Return [x, y] of the center of cell containing provided text 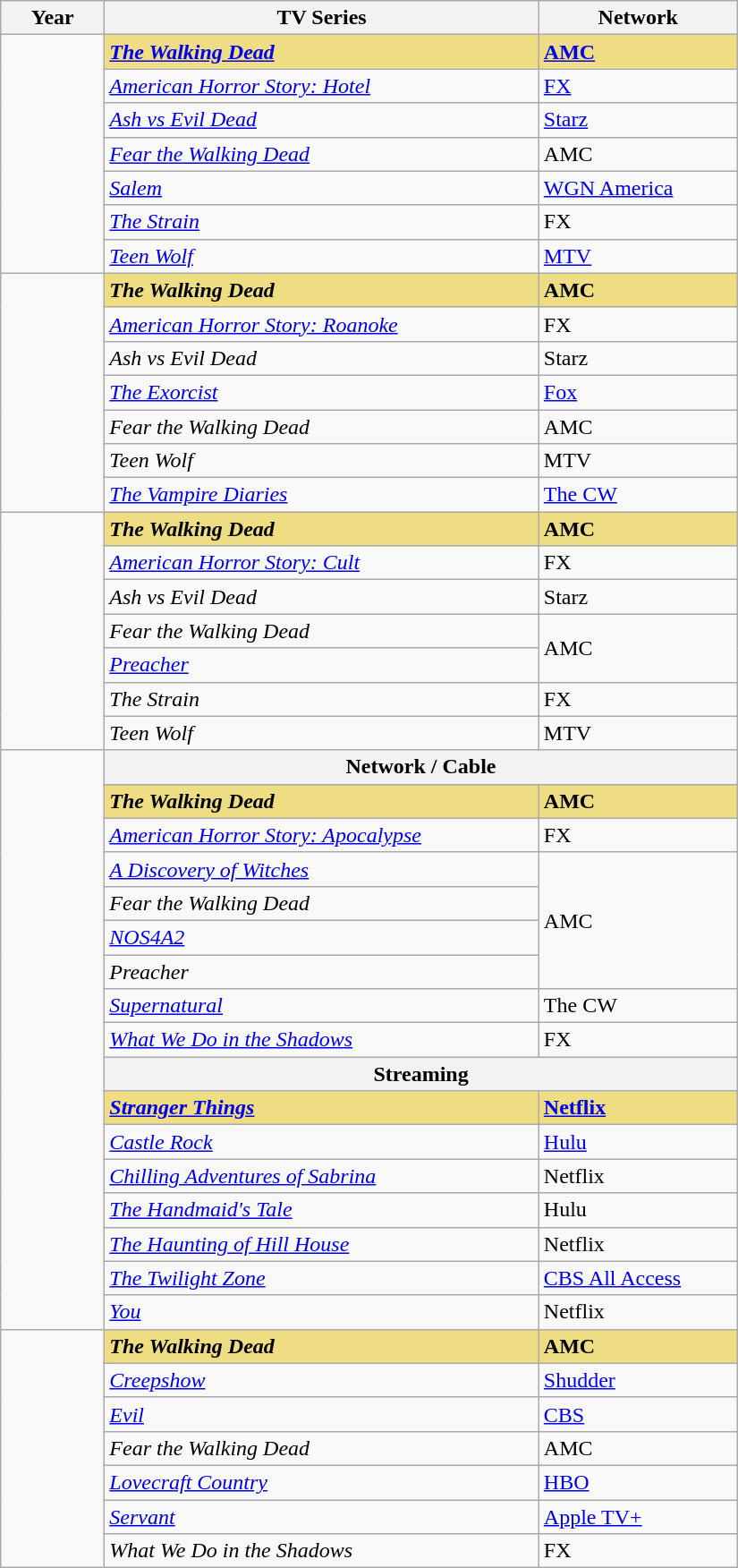
The Vampire Diaries [322, 495]
Servant [322, 1517]
The Twilight Zone [322, 1278]
WGN America [638, 188]
Lovecraft Country [322, 1482]
Stranger Things [322, 1108]
The Haunting of Hill House [322, 1244]
Year [53, 18]
American Horror Story: Roanoke [322, 324]
Salem [322, 188]
Network / Cable [420, 767]
TV Series [322, 18]
Evil [322, 1414]
American Horror Story: Hotel [322, 86]
Chilling Adventures of Sabrina [322, 1176]
The Exorcist [322, 392]
HBO [638, 1482]
CBS [638, 1414]
The Handmaid's Tale [322, 1210]
A Discovery of Witches [322, 869]
You [322, 1312]
Supernatural [322, 1006]
Castle Rock [322, 1142]
CBS All Access [638, 1278]
American Horror Story: Apocalypse [322, 835]
Network [638, 18]
NOS4A2 [322, 937]
Shudder [638, 1380]
Fox [638, 392]
Streaming [420, 1074]
American Horror Story: Cult [322, 563]
Creepshow [322, 1380]
Apple TV+ [638, 1517]
